Determine the [X, Y] coordinate at the center of the cell enclosing the given text.  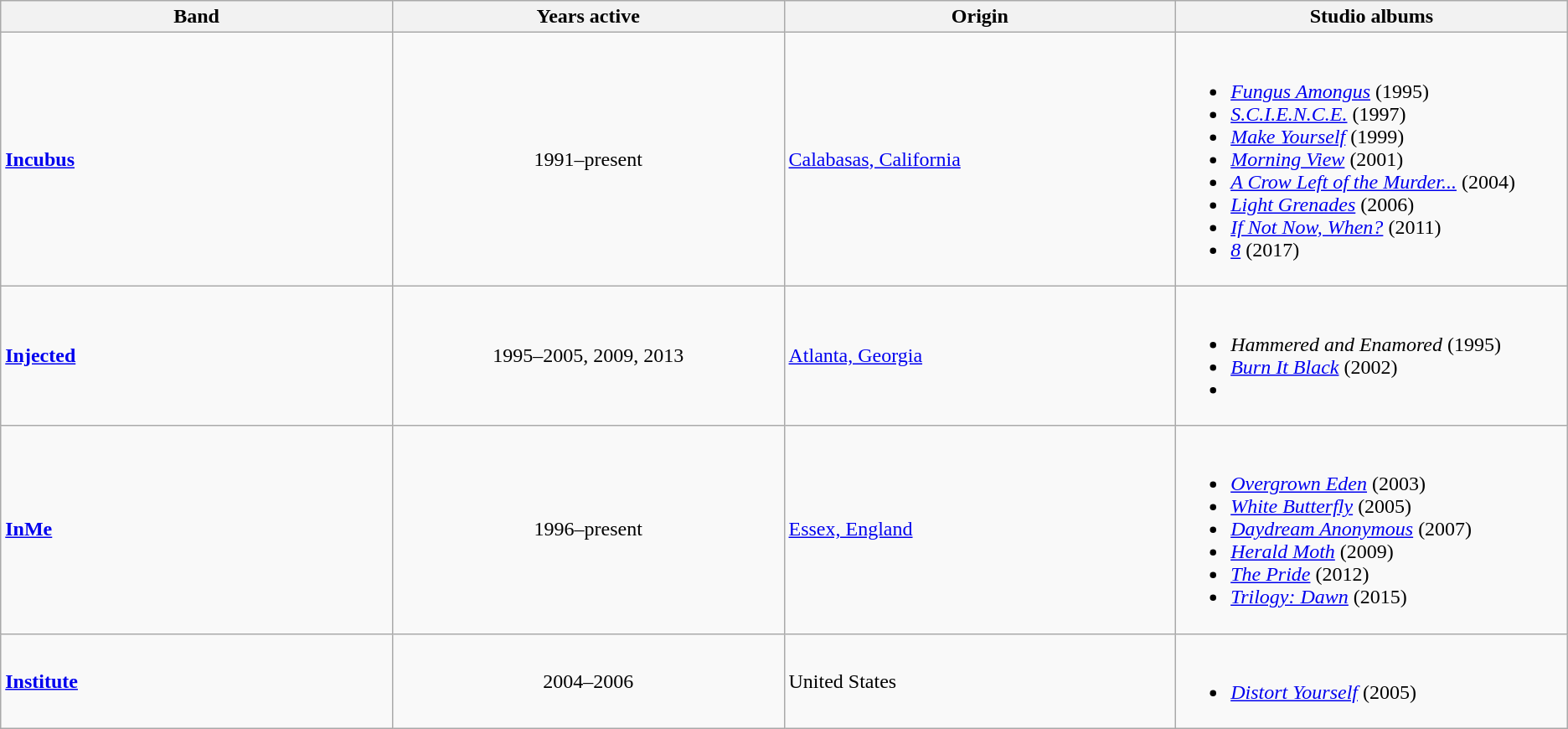
1991–present [588, 159]
Injected [197, 355]
1995–2005, 2009, 2013 [588, 355]
Origin [980, 17]
InMe [197, 530]
Calabasas, California [980, 159]
Institute [197, 680]
2004–2006 [588, 680]
Years active [588, 17]
1996–present [588, 530]
Band [197, 17]
Distort Yourself (2005) [1372, 680]
United States [980, 680]
Atlanta, Georgia [980, 355]
Studio albums [1372, 17]
Incubus [197, 159]
Hammered and Enamored (1995)Burn It Black (2002) [1372, 355]
Essex, England [980, 530]
Overgrown Eden (2003)White Butterfly (2005)Daydream Anonymous (2007)Herald Moth (2009)The Pride (2012)Trilogy: Dawn (2015) [1372, 530]
